Extract the (x, y) coordinate from the center of the cell holding the provided text.  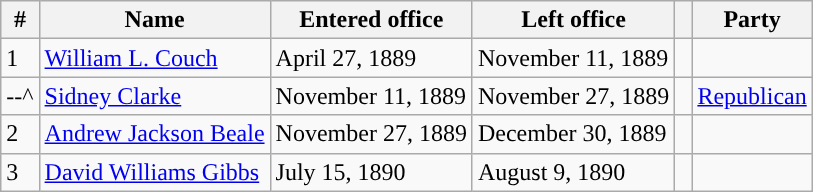
August 9, 1890 (573, 172)
December 30, 1889 (573, 134)
--^ (20, 96)
Sidney Clarke (154, 96)
Republican (752, 96)
1 (20, 58)
July 15, 1890 (371, 172)
William L. Couch (154, 58)
Entered office (371, 20)
3 (20, 172)
David Williams Gibbs (154, 172)
2 (20, 134)
Andrew Jackson Beale (154, 134)
Left office (573, 20)
Name (154, 20)
April 27, 1889 (371, 58)
# (20, 20)
Party (752, 20)
